Locate the cell with the specified text and output its (X, Y) center coordinate. 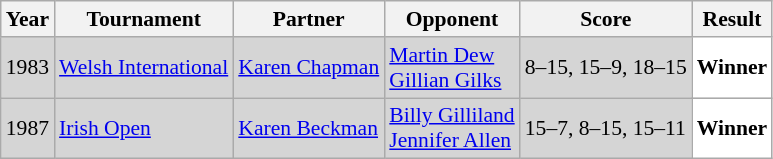
Year (28, 19)
Opponent (452, 19)
Martin Dew Gillian Gilks (452, 68)
1983 (28, 68)
1987 (28, 128)
Tournament (144, 19)
Score (606, 19)
Karen Chapman (308, 68)
8–15, 15–9, 18–15 (606, 68)
Result (732, 19)
Karen Beckman (308, 128)
Partner (308, 19)
15–7, 8–15, 15–11 (606, 128)
Welsh International (144, 68)
Billy Gilliland Jennifer Allen (452, 128)
Irish Open (144, 128)
